Pinpoint the cell where the given text exists, returning its (X, Y) midpoint coordinate. 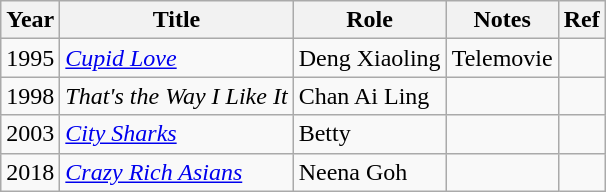
That's the Way I Like It (176, 96)
Telemovie (502, 58)
1998 (30, 96)
2018 (30, 172)
Betty (370, 134)
2003 (30, 134)
City Sharks (176, 134)
1995 (30, 58)
Cupid Love (176, 58)
Year (30, 20)
Neena Goh (370, 172)
Deng Xiaoling (370, 58)
Notes (502, 20)
Crazy Rich Asians (176, 172)
Ref (582, 20)
Title (176, 20)
Chan Ai Ling (370, 96)
Role (370, 20)
